Detect which cell encompasses the target text, then output its [x, y] center coordinate. 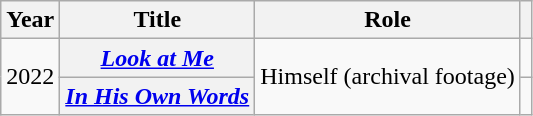
Role [388, 20]
Title [158, 20]
Look at Me [158, 58]
2022 [30, 77]
Himself (archival footage) [388, 77]
Year [30, 20]
In His Own Words [158, 96]
